For the text-containing cell, return its midpoint in [X, Y] coordinate format. 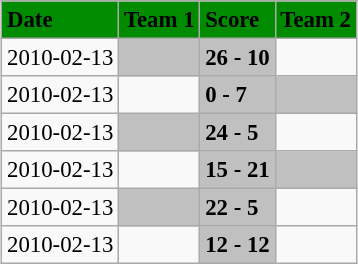
Team 2 [316, 20]
Date [60, 20]
22 - 5 [238, 208]
Score [238, 20]
12 - 12 [238, 245]
26 - 10 [238, 57]
0 - 7 [238, 95]
Team 1 [160, 20]
24 - 5 [238, 133]
15 - 21 [238, 170]
